Detect which cell encompasses the target text, then output its [x, y] center coordinate. 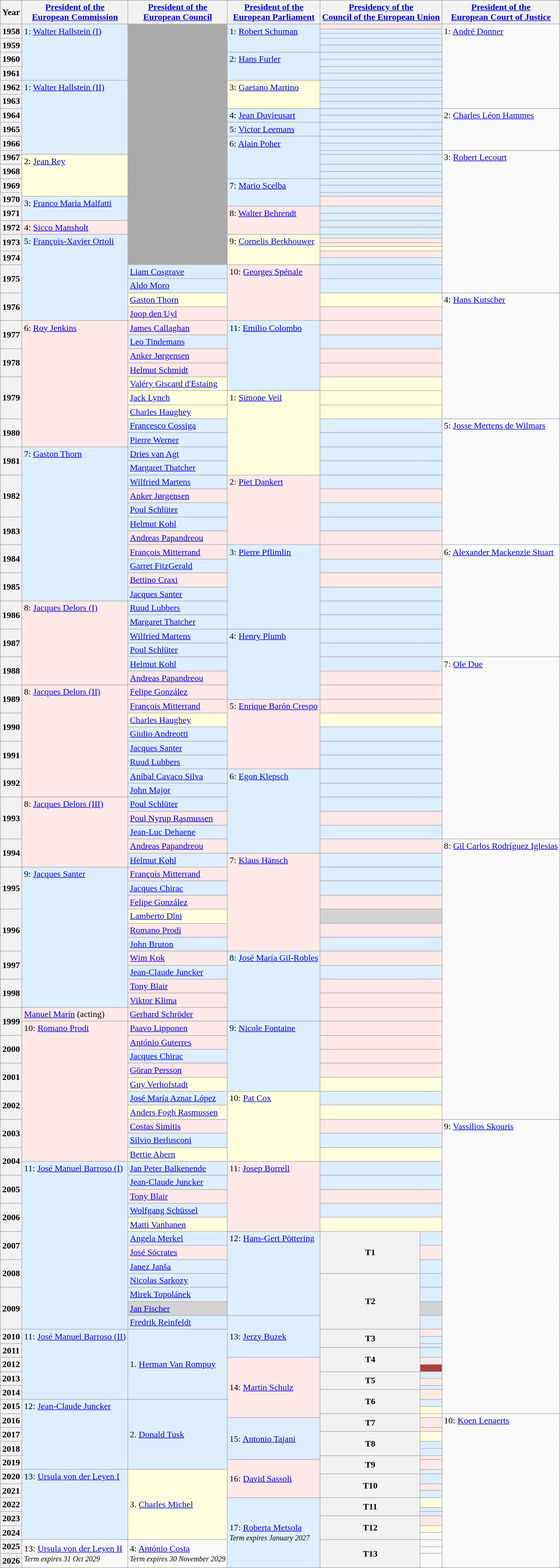
Bettino Craxi [177, 580]
1965 [11, 129]
T6 [370, 1402]
1960 [11, 59]
1961 [11, 73]
Viktor Klima [177, 1000]
2004 [11, 1161]
President of theEuropean Parliament [274, 13]
1966 [11, 143]
2023 [11, 1519]
2022 [11, 1505]
1984 [11, 559]
12: Jean-Claude Juncker [75, 1434]
Poul Nyrup Rasmussen [177, 818]
Romano Prodi [177, 930]
1978 [11, 363]
John Major [177, 790]
1981 [11, 461]
2018 [11, 1448]
2019 [11, 1462]
14: Martin Schulz [274, 1388]
1967 [11, 157]
T1 [370, 1252]
President of theEuropean Council [177, 13]
3: Gaetano Martino [274, 94]
Göran Persson [177, 1070]
2: Hans Furler [274, 66]
1: Simone Veil [274, 433]
1. Herman Van Rompuy [177, 1364]
Janez Janša [177, 1267]
13: Jerzy Buzek [274, 1336]
2016 [11, 1420]
1995 [11, 888]
10: Georges Spénale [274, 293]
Jean-Luc Dehaene [177, 832]
5: Enrique Barón Crespo [274, 734]
1990 [11, 727]
1988 [11, 671]
Guy Verhofstadt [177, 1084]
2: Charles Léon Hammes [501, 129]
John Bruton [177, 944]
1976 [11, 307]
1972 [11, 227]
1: Robert Schuman [274, 38]
1963 [11, 101]
4: Sicco Mansholt [75, 227]
T4 [370, 1360]
2017 [11, 1434]
President of theEuropean Commission [75, 13]
1: Walter Hallstein (I) [75, 52]
16: David Sassoli [274, 1478]
9: Nicole Fontaine [274, 1056]
15: Antonio Tajani [274, 1438]
4: Jean Duvieusart [274, 115]
2006 [11, 1217]
1969 [11, 185]
1996 [11, 930]
1993 [11, 818]
2002 [11, 1105]
11: Emilio Colombo [274, 356]
8: Jacques Delors (I) [75, 643]
2025 [11, 1547]
Silvio Berlusconi [177, 1140]
1970 [11, 199]
10: Koen Lenaerts [501, 1491]
2020 [11, 1476]
10: Pat Cox [274, 1126]
1998 [11, 993]
Matti Vanhanen [177, 1224]
Garret FitzGerald [177, 566]
Wim Kok [177, 958]
2: Piet Dankert [274, 510]
President of theEuropean Court of Justice [501, 13]
1958 [11, 31]
1964 [11, 115]
2009 [11, 1309]
11: Josep Borrell [274, 1196]
2001 [11, 1077]
Joop den Uyl [177, 314]
Gerhard Schröder [177, 1014]
8: Jacques Delors (III) [75, 832]
1959 [11, 45]
1973 [11, 243]
T12 [370, 1528]
Giulio Andreotti [177, 734]
Aldo Moro [177, 286]
Leo Tindemans [177, 342]
6: Roy Jenkins [75, 384]
2015 [11, 1406]
8: Gil Carlos Rodríguez Iglesias [501, 979]
Bertie Ahern [177, 1154]
Paavo Lipponen [177, 1028]
13: Ursula von der Leyen IITerm expires 31 Oct 2029 [75, 1554]
2. Donald Tusk [177, 1434]
2014 [11, 1392]
Jan Peter Balkenende [177, 1168]
3: Pierre Pflimlin [274, 587]
9: Jacques Santer [75, 937]
5: Victor Leemans [274, 129]
2010 [11, 1336]
Dries van Agt [177, 454]
12: Hans-Gert Pöttering [274, 1273]
Angela Merkel [177, 1238]
2024 [11, 1533]
Nicolas Sarkozy [177, 1281]
4: Hans Kutscher [501, 356]
1971 [11, 213]
Lamberto Dini [177, 916]
6: Alain Poher [274, 157]
Presidency of the Council of the European Union [381, 13]
1989 [11, 699]
6: Alexander Mackenzie Stuart [501, 601]
José Sócrates [177, 1252]
1985 [11, 587]
9: Vassilios Skouris [501, 1266]
2003 [11, 1133]
1979 [11, 398]
Helmut Schmidt [177, 370]
1974 [11, 258]
3. Charles Michel [177, 1504]
1977 [11, 335]
Francesco Cossiga [177, 426]
José María Aznar López [177, 1098]
8: Walter Behrendt [274, 220]
T5 [370, 1380]
10: Romano Prodi [75, 1091]
13: Ursula von der Leyen I [75, 1504]
1980 [11, 433]
T11 [370, 1507]
Year [11, 13]
8: Jacques Delors (II) [75, 741]
T10 [370, 1486]
2005 [11, 1189]
17: Roberta MetsolaTerm expires January 2027 [274, 1533]
Wolfgang Schüssel [177, 1210]
T13 [370, 1554]
1: Walter Hallstein (II) [75, 117]
1994 [11, 853]
Valéry Giscard d'Estaing [177, 384]
4: António CostaTerm expires 30 November 2029 [177, 1554]
T7 [370, 1422]
1982 [11, 496]
8: José María Gil-Robles [274, 986]
2007 [11, 1245]
1968 [11, 171]
3: Franco Maria Malfatti [75, 208]
2000 [11, 1049]
5: Josse Mertens de Wilmars [501, 482]
Jan Fischer [177, 1309]
Aníbal Cavaco Silva [177, 776]
7: Gaston Thorn [75, 524]
11: José Manuel Barroso (I) [75, 1246]
11: José Manuel Barroso (II) [75, 1364]
4: Henry Plumb [274, 664]
T2 [370, 1302]
5: François-Xavier Ortoli [75, 278]
Gaston Thorn [177, 300]
James Callaghan [177, 328]
1997 [11, 965]
2: Jean Rey [75, 175]
Manuel Marín (acting) [75, 1014]
Anders Fogh Rasmussen [177, 1112]
1986 [11, 615]
1983 [11, 531]
T3 [370, 1338]
Pierre Werner [177, 440]
1975 [11, 279]
2011 [11, 1350]
1992 [11, 783]
3: Robert Lecourt [501, 222]
T8 [370, 1444]
2012 [11, 1364]
1: André Donner [501, 66]
Jack Lynch [177, 398]
6: Egon Klepsch [274, 811]
1987 [11, 643]
Fredrik Reinfeldt [177, 1322]
7: Mario Scelba [274, 192]
1991 [11, 755]
9: Cornelis Berkhouwer [274, 250]
7: Klaus Hänsch [274, 902]
2026 [11, 1561]
7: Ole Due [501, 748]
1962 [11, 87]
Mirek Topolánek [177, 1295]
1999 [11, 1021]
2008 [11, 1274]
2021 [11, 1490]
António Guterres [177, 1042]
2013 [11, 1378]
Costas Simitis [177, 1126]
T9 [370, 1464]
Liam Cosgrave [177, 272]
